Pinpoint the cell where the given text exists, returning its (x, y) midpoint coordinate. 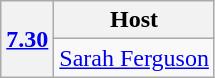
Host (134, 20)
7.30 (28, 39)
Sarah Ferguson (134, 58)
